Return the (x, y) coordinate for the center point of the cell that contains the specified text.  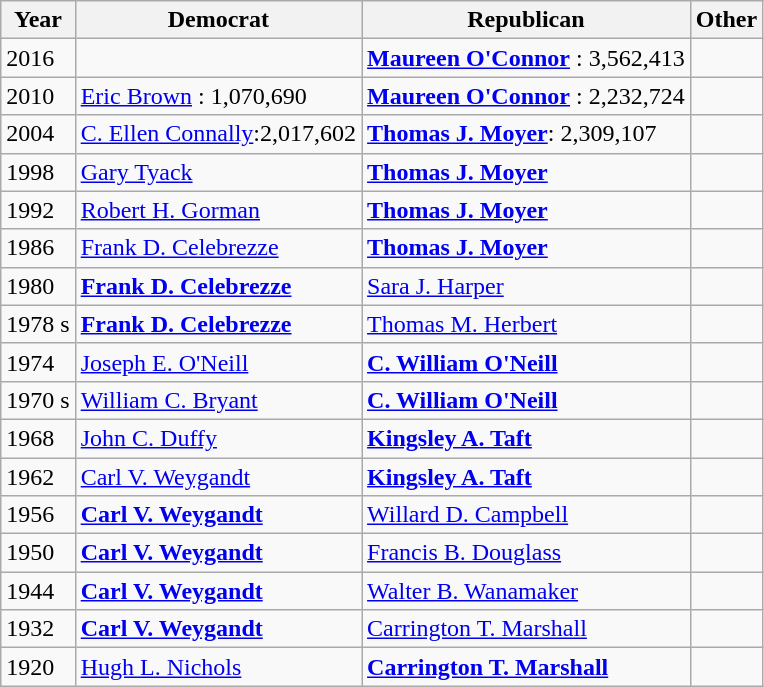
Robert H. Gorman (218, 210)
Francis B. Douglass (526, 553)
1978 s (38, 324)
2016 (38, 58)
1992 (38, 210)
1974 (38, 362)
1968 (38, 438)
Other (726, 20)
1970 s (38, 400)
Walter B. Wanamaker (526, 591)
1962 (38, 477)
1956 (38, 515)
1920 (38, 667)
Sara J. Harper (526, 286)
John C. Duffy (218, 438)
1980 (38, 286)
1944 (38, 591)
2010 (38, 96)
Willard D. Campbell (526, 515)
Maureen O'Connor : 3,562,413 (526, 58)
C. Ellen Connally:2,017,602 (218, 134)
Republican (526, 20)
Democrat (218, 20)
2004 (38, 134)
1932 (38, 629)
William C. Bryant (218, 400)
Thomas J. Moyer: 2,309,107 (526, 134)
Maureen O'Connor : 2,232,724 (526, 96)
Hugh L. Nichols (218, 667)
Joseph E. O'Neill (218, 362)
1998 (38, 172)
1950 (38, 553)
Year (38, 20)
1986 (38, 248)
Gary Tyack (218, 172)
Eric Brown : 1,070,690 (218, 96)
Thomas M. Herbert (526, 324)
